Return (X, Y) of the center of cell containing provided text 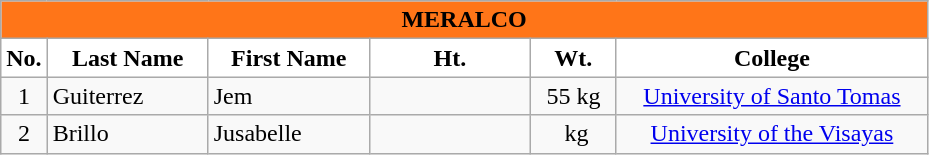
Last Name (128, 58)
Guiterrez (128, 96)
Jem (288, 96)
Brillo (128, 134)
Ht. (450, 58)
2 (24, 134)
Jusabelle (288, 134)
55 kg (573, 96)
MERALCO (464, 20)
Wt. (573, 58)
College (772, 58)
1 (24, 96)
University of the Visayas (772, 134)
First Name (288, 58)
No. (24, 58)
kg (573, 134)
University of Santo Tomas (772, 96)
